Locate the cell with the specified text and output its [x, y] center coordinate. 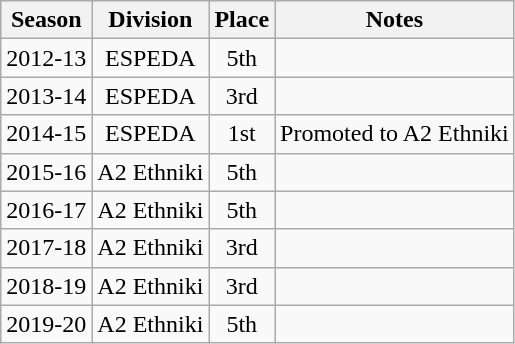
Place [242, 20]
Promoted to A2 Ethniki [395, 134]
2012-13 [46, 58]
2017-18 [46, 248]
2018-19 [46, 286]
Notes [395, 20]
2014-15 [46, 134]
Division [150, 20]
2016-17 [46, 210]
Season [46, 20]
1st [242, 134]
2015-16 [46, 172]
2019-20 [46, 324]
2013-14 [46, 96]
